Scan for the cell matching the given text and deliver its [X, Y] coordinate at center. 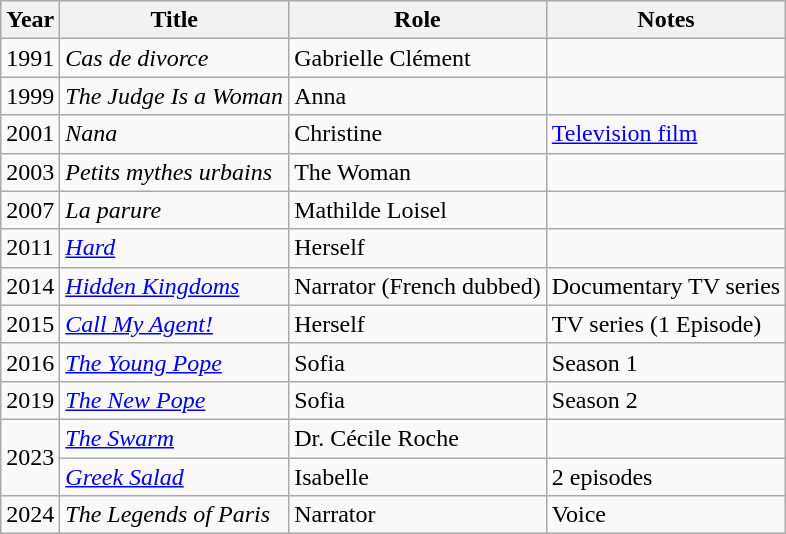
Call My Agent! [174, 324]
2023 [30, 457]
Anna [418, 96]
TV series (1 Episode) [666, 324]
Year [30, 20]
La parure [174, 210]
Petits mythes urbains [174, 172]
Voice [666, 515]
The Swarm [174, 438]
Notes [666, 20]
2016 [30, 362]
Season 2 [666, 400]
Dr. Cécile Roche [418, 438]
Cas de divorce [174, 58]
Television film [666, 134]
2015 [30, 324]
2001 [30, 134]
Nana [174, 134]
Greek Salad [174, 477]
Narrator [418, 515]
Isabelle [418, 477]
Gabrielle Clément [418, 58]
Title [174, 20]
2019 [30, 400]
The Woman [418, 172]
2014 [30, 286]
Hidden Kingdoms [174, 286]
2011 [30, 248]
Mathilde Loisel [418, 210]
2024 [30, 515]
1991 [30, 58]
1999 [30, 96]
2007 [30, 210]
Role [418, 20]
Christine [418, 134]
Hard [174, 248]
Documentary TV series [666, 286]
The Legends of Paris [174, 515]
The Young Pope [174, 362]
Narrator (French dubbed) [418, 286]
Season 1 [666, 362]
The Judge Is a Woman [174, 96]
2003 [30, 172]
The New Pope [174, 400]
2 episodes [666, 477]
